Pinpoint the cell where the given text exists, returning its [X, Y] midpoint coordinate. 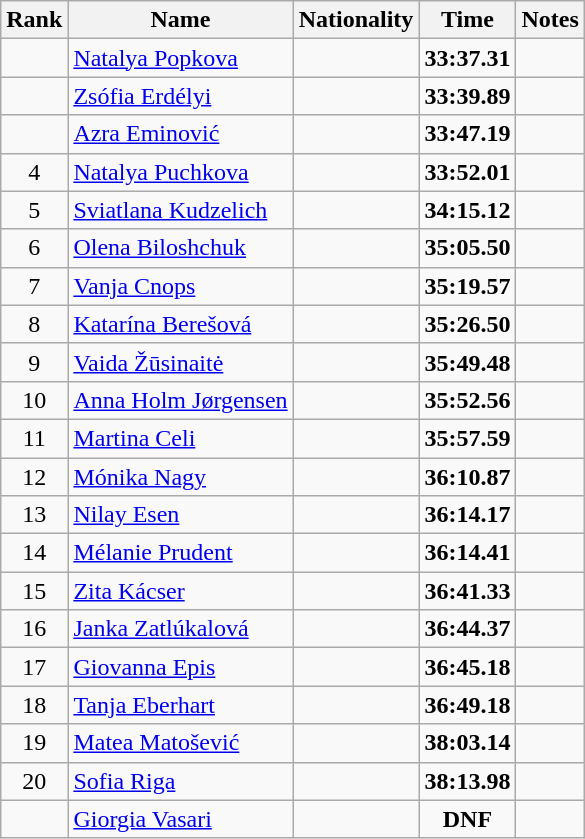
16 [34, 629]
36:14.41 [468, 553]
13 [34, 515]
Zsófia Erdélyi [180, 96]
36:10.87 [468, 477]
10 [34, 400]
35:49.48 [468, 362]
38:13.98 [468, 781]
35:57.59 [468, 438]
Time [468, 20]
6 [34, 248]
Martina Celi [180, 438]
36:49.18 [468, 705]
Notes [550, 20]
33:37.31 [468, 58]
11 [34, 438]
Matea Matošević [180, 743]
36:41.33 [468, 591]
14 [34, 553]
7 [34, 286]
5 [34, 210]
Tanja Eberhart [180, 705]
Sviatlana Kudzelich [180, 210]
Natalya Puchkova [180, 172]
Azra Eminović [180, 134]
Name [180, 20]
33:52.01 [468, 172]
Nationality [356, 20]
Rank [34, 20]
20 [34, 781]
38:03.14 [468, 743]
35:26.50 [468, 324]
Vaida Žūsinaitė [180, 362]
34:15.12 [468, 210]
35:19.57 [468, 286]
Vanja Cnops [180, 286]
35:52.56 [468, 400]
36:44.37 [468, 629]
Nilay Esen [180, 515]
Katarína Berešová [180, 324]
4 [34, 172]
DNF [468, 819]
35:05.50 [468, 248]
8 [34, 324]
33:39.89 [468, 96]
Olena Biloshchuk [180, 248]
18 [34, 705]
17 [34, 667]
Mónika Nagy [180, 477]
Mélanie Prudent [180, 553]
Anna Holm Jørgensen [180, 400]
15 [34, 591]
Giorgia Vasari [180, 819]
Giovanna Epis [180, 667]
19 [34, 743]
Janka Zatlúkalová [180, 629]
33:47.19 [468, 134]
Natalya Popkova [180, 58]
12 [34, 477]
36:14.17 [468, 515]
Zita Kácser [180, 591]
36:45.18 [468, 667]
Sofia Riga [180, 781]
9 [34, 362]
